Pinpoint the cell where the given text exists, returning its (x, y) midpoint coordinate. 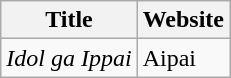
Idol ga Ippai (69, 58)
Aipai (183, 58)
Website (183, 20)
Title (69, 20)
